Determine the [x, y] coordinate at the center of the cell enclosing the given text.  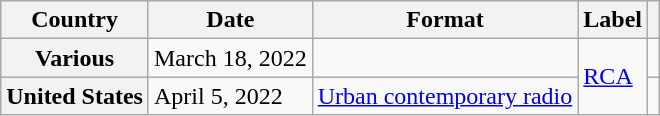
Urban contemporary radio [445, 96]
Date [230, 20]
Country [75, 20]
RCA [613, 77]
Label [613, 20]
April 5, 2022 [230, 96]
Various [75, 58]
United States [75, 96]
March 18, 2022 [230, 58]
Format [445, 20]
